Detect which cell encompasses the target text, then output its (x, y) center coordinate. 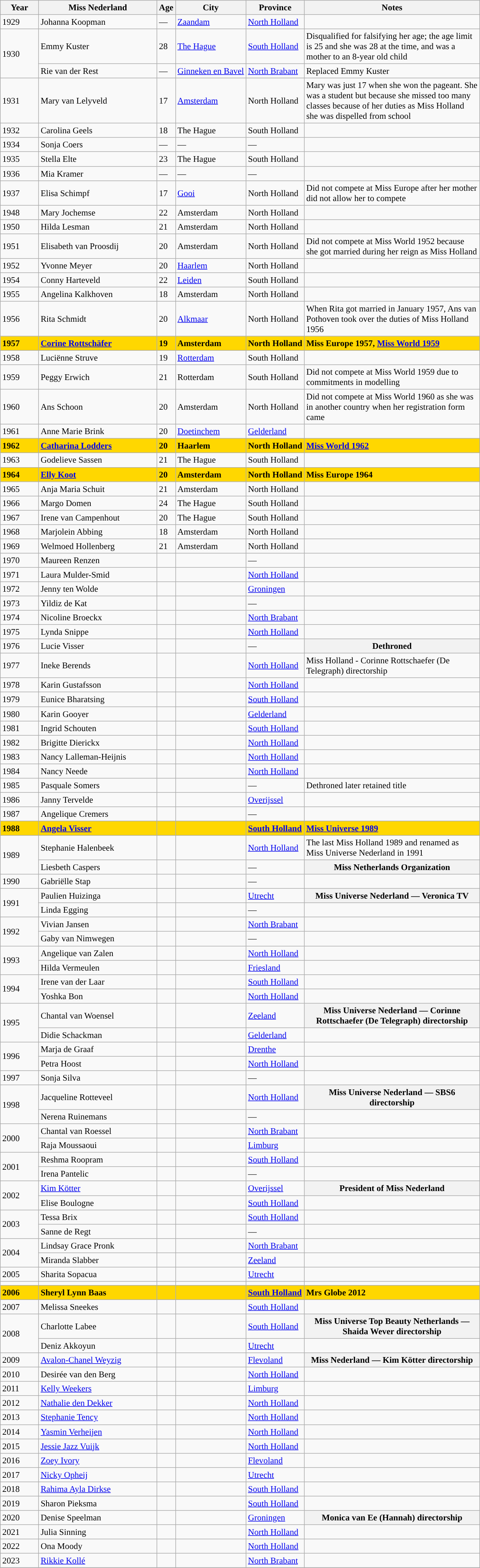
24 (166, 503)
1992 (20, 931)
1986 (20, 800)
Hilda Lesman (98, 227)
Elise Boulogne (98, 1203)
Melissa Sneekes (98, 1307)
Age (166, 8)
Yoshka Bon (98, 996)
1951 (20, 246)
2002 (20, 1196)
1934 (20, 145)
Lynda Snippe (98, 632)
Karin Gustafsson (98, 685)
Brigitte Dierickx (98, 742)
1991 (20, 903)
28 (166, 46)
Paulien Huizinga (98, 896)
2000 (20, 1138)
Nicky Opheij (98, 1475)
2022 (20, 1546)
Nathalie den Dekker (98, 1403)
Miss Universe Top Beauty Netherlands — Shaida Wever directorship (392, 1327)
Tessa Brix (98, 1217)
1954 (20, 280)
Sheryl Lynn Baas (98, 1293)
2005 (20, 1274)
1993 (20, 960)
Mary van Lelyveld (98, 101)
Chantal van Roessel (98, 1131)
Stella Elte (98, 159)
Friesland (275, 968)
1996 (20, 1056)
1968 (20, 532)
Rita Schmidt (98, 319)
Nancy Neede (98, 771)
Yvonne Meyer (98, 266)
1998 (20, 1105)
Irene van Campenhout (98, 517)
Mrs Globe 2012 (392, 1293)
2004 (20, 1253)
Sonja Coers (98, 145)
Zaandam (210, 22)
Ona Moody (98, 1546)
1956 (20, 319)
Nerena Ruinemans (98, 1117)
1936 (20, 174)
Godelieve Sassen (98, 460)
Lucie Visser (98, 646)
Ginneken en Bavel (210, 71)
1995 (20, 1023)
Alkmaar (210, 319)
Gabriëlle Stap (98, 881)
1985 (20, 786)
Yasmin Verheijen (98, 1432)
2013 (20, 1418)
Angelina Kalkhoven (98, 294)
Ans Schoon (98, 407)
Angela Visser (98, 828)
Dethroned later retained title (392, 786)
Conny Harteveld (98, 280)
1994 (20, 988)
2008 (20, 1333)
Raja Moussaoui (98, 1145)
Replaced Emmy Kuster (392, 71)
When Rita got married in January 1957, Ans van Pothoven took over the duties of Miss Holland 1956 (392, 319)
Rahima Ayla Dirkse (98, 1489)
1973 (20, 604)
Liesbeth Caspers (98, 867)
2021 (20, 1532)
Petra Hoost (98, 1063)
Dethroned (392, 646)
Miranda Slabber (98, 1260)
Nancy Lalleman-Heijnis (98, 757)
2009 (20, 1360)
2010 (20, 1375)
Johanna Koopman (98, 22)
Did not compete at Miss World 1959 due to commitments in modelling (392, 377)
Sharita Sopacua (98, 1274)
Lindsay Grace Pronk (98, 1245)
Julia Sinning (98, 1532)
Angelique van Zalen (98, 953)
Monica van Ee (Hannah) directorship (392, 1518)
Zoey Ivory (98, 1460)
Notes (392, 8)
1959 (20, 377)
1981 (20, 728)
Vivian Jansen (98, 925)
2023 (20, 1561)
Miss World 1962 (392, 446)
2017 (20, 1475)
1972 (20, 589)
Marja de Graaf (98, 1049)
Maureen Renzen (98, 560)
2001 (20, 1167)
1958 (20, 358)
Carolina Geels (98, 131)
Miss Netherlands Organization (392, 867)
1957 (20, 343)
Disqualified for falsifying her age; the age limit is 25 and she was 28 at the time, and was a mother to an 8-year old child (392, 46)
Pasquale Somers (98, 786)
Irene van der Laar (98, 982)
1979 (20, 699)
Angelique Cremers (98, 814)
Marjolein Abbing (98, 532)
2014 (20, 1432)
1948 (20, 212)
2011 (20, 1389)
1935 (20, 159)
Sharon Pieksma (98, 1503)
1983 (20, 757)
1980 (20, 714)
Jessie Jazz Vuijk (98, 1446)
1971 (20, 575)
City (210, 8)
2020 (20, 1518)
Sanne de Regt (98, 1231)
1961 (20, 431)
Rikkie Kollé (98, 1561)
Laura Mulder-Smid (98, 575)
Miss Universe Nederland — Veronica TV (392, 896)
Denise Speelman (98, 1518)
Kim Kötter (98, 1188)
Kelly Weekers (98, 1389)
Karin Gooyer (98, 714)
1960 (20, 407)
Avalon-Chanel Weyzig (98, 1360)
23 (166, 159)
Jacqueline Rotteveel (98, 1097)
Miss Universe 1989 (392, 828)
Doetinchem (210, 431)
1963 (20, 460)
2018 (20, 1489)
2012 (20, 1403)
2006 (20, 1293)
2016 (20, 1460)
Chantal van Woensel (98, 1016)
Stephanie Tency (98, 1418)
Miss Europe 1964 (392, 474)
Miss Europe 1957, Miss World 1959 (392, 343)
Linda Egging (98, 910)
Hilda Vermeulen (98, 968)
Rie van der Rest (98, 71)
Anne Marie Brink (98, 431)
Did not compete at Miss World 1952 because she got married during her reign as Miss Holland (392, 246)
Catharina Lodders (98, 446)
1966 (20, 503)
1978 (20, 685)
1987 (20, 814)
2007 (20, 1307)
Miss Nederland (98, 8)
Yildiz de Kat (98, 604)
Margo Domen (98, 503)
Desirée van den Berg (98, 1375)
1932 (20, 131)
1976 (20, 646)
Elisabeth van Proosdij (98, 246)
1952 (20, 266)
1964 (20, 474)
Deniz Akkoyun (98, 1346)
Drenthe (275, 1049)
Miss Holland - Corinne Rottschaefer (De Telegraph) directorship (392, 666)
2003 (20, 1224)
Mary Jochemse (98, 212)
Miss Universe Nederland — SBS6 directorship (392, 1097)
1997 (20, 1078)
1929 (20, 22)
Didie Schackman (98, 1035)
1984 (20, 771)
Reshma Roopram (98, 1160)
Nicoline Broeckx (98, 618)
2019 (20, 1503)
Janny Tervelde (98, 800)
Miss Nederland — Kim Kötter directorship (392, 1360)
President of Miss Nederland (392, 1188)
1982 (20, 742)
1970 (20, 560)
Gooi (210, 193)
1930 (20, 53)
Miss Universe Nederland — Corinne Rottschaefer (De Telegraph) directorship (392, 1016)
1974 (20, 618)
Ingrid Schouten (98, 728)
Jenny ten Wolde (98, 589)
Mia Kramer (98, 174)
1989 (20, 855)
Welmoed Hollenberg (98, 546)
Elly Koot (98, 474)
1988 (20, 828)
Province (275, 8)
The last Miss Holland 1989 and renamed as Miss Universe Nederland in 1991 (392, 848)
Year (20, 8)
2015 (20, 1446)
Charlotte Labee (98, 1327)
1950 (20, 227)
Gaby van Nimwegen (98, 939)
Did not compete at Miss World 1960 as she was in another country when her registration form came (392, 407)
1962 (20, 446)
Ineke Berends (98, 666)
1937 (20, 193)
Peggy Erwich (98, 377)
Stephanie Halenbeek (98, 848)
1975 (20, 632)
Sonja Silva (98, 1078)
1977 (20, 666)
1969 (20, 546)
1967 (20, 517)
1955 (20, 294)
Leiden (210, 280)
1931 (20, 101)
Luciënne Struve (98, 358)
Eunice Bharatsing (98, 699)
Emmy Kuster (98, 46)
Corine Rottschäfer (98, 343)
Irena Pantelic (98, 1174)
Anja Maria Schuit (98, 489)
Elisa Schimpf (98, 193)
Did not compete at Miss Europe after her mother did not allow her to compete (392, 193)
1965 (20, 489)
1990 (20, 881)
